Extract the [x, y] coordinate from the center of the cell holding the provided text.  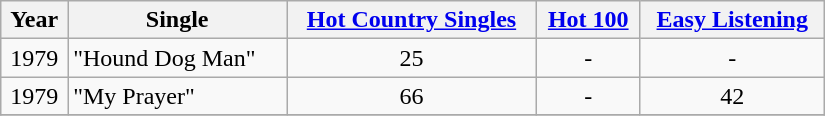
Easy Listening [732, 20]
Year [34, 20]
66 [412, 96]
Hot Country Singles [412, 20]
25 [412, 58]
Hot 100 [588, 20]
42 [732, 96]
Single [178, 20]
"Hound Dog Man" [178, 58]
"My Prayer" [178, 96]
